Pinpoint the cell where the given text exists, returning its [X, Y] midpoint coordinate. 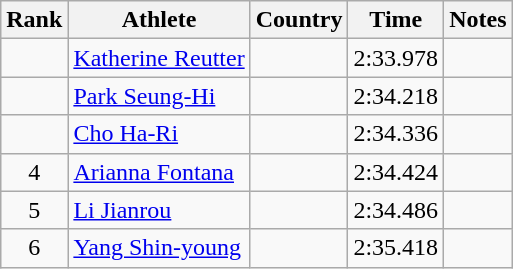
4 [34, 172]
Country [299, 20]
Katherine Reutter [159, 58]
6 [34, 248]
Cho Ha-Ri [159, 134]
Rank [34, 20]
Li Jianrou [159, 210]
2:34.218 [396, 96]
2:34.486 [396, 210]
Athlete [159, 20]
2:34.336 [396, 134]
2:34.424 [396, 172]
5 [34, 210]
Time [396, 20]
Arianna Fontana [159, 172]
Park Seung-Hi [159, 96]
Yang Shin-young [159, 248]
2:33.978 [396, 58]
Notes [478, 20]
2:35.418 [396, 248]
